From the cell containing the given text, extract its center point as (X, Y) coordinate. 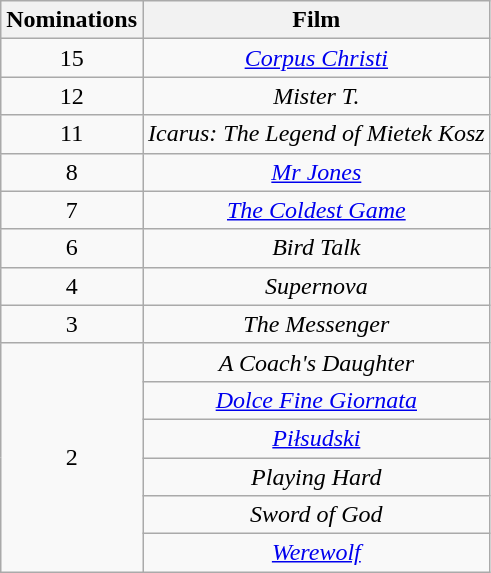
7 (72, 210)
Mister T. (316, 96)
Bird Talk (316, 248)
Film (316, 20)
2 (72, 457)
Piłsudski (316, 438)
Sword of God (316, 515)
Nominations (72, 20)
12 (72, 96)
Icarus: The Legend of Mietek Kosz (316, 134)
8 (72, 172)
Corpus Christi (316, 58)
Supernova (316, 286)
Werewolf (316, 553)
A Coach's Daughter (316, 362)
4 (72, 286)
11 (72, 134)
The Coldest Game (316, 210)
3 (72, 324)
The Messenger (316, 324)
Playing Hard (316, 477)
6 (72, 248)
15 (72, 58)
Dolce Fine Giornata (316, 400)
Mr Jones (316, 172)
